Locate the cell with the specified text and output its [x, y] center coordinate. 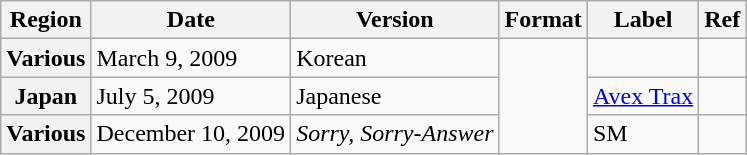
Version [395, 20]
SM [642, 134]
Japan [46, 96]
Ref [722, 20]
Sorry, Sorry-Answer [395, 134]
Format [543, 20]
Korean [395, 58]
Avex Trax [642, 96]
December 10, 2009 [191, 134]
Label [642, 20]
Date [191, 20]
Japanese [395, 96]
March 9, 2009 [191, 58]
July 5, 2009 [191, 96]
Region [46, 20]
